Capture the cell that displays the provided text and extract its (X, Y) central coordinate. 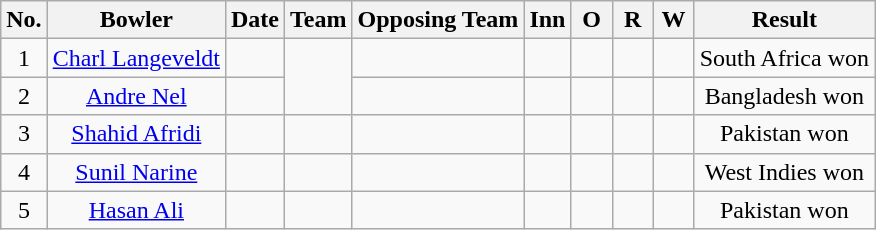
2 (24, 96)
Bowler (136, 20)
Shahid Afridi (136, 134)
5 (24, 210)
Opposing Team (438, 20)
1 (24, 58)
Date (254, 20)
Inn (548, 20)
R (632, 20)
4 (24, 172)
Hasan Ali (136, 210)
South Africa won (784, 58)
3 (24, 134)
Andre Nel (136, 96)
Charl Langeveldt (136, 58)
Result (784, 20)
W (674, 20)
No. (24, 20)
Sunil Narine (136, 172)
West Indies won (784, 172)
Team (319, 20)
O (592, 20)
Bangladesh won (784, 96)
